Scan for the cell matching the given text and deliver its (x, y) coordinate at center. 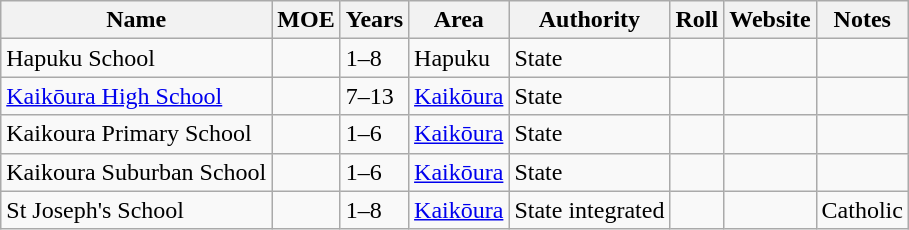
Name (136, 20)
7–13 (374, 96)
State integrated (590, 210)
Hapuku (459, 58)
Website (770, 20)
Years (374, 20)
Roll (697, 20)
Kaikoura Primary School (136, 134)
Authority (590, 20)
Kaikōura High School (136, 96)
Catholic (862, 210)
Area (459, 20)
Notes (862, 20)
St Joseph's School (136, 210)
MOE (306, 20)
Hapuku School (136, 58)
Kaikoura Suburban School (136, 172)
